Identify which cell holds the provided text, then report its [x, y] central coordinate. 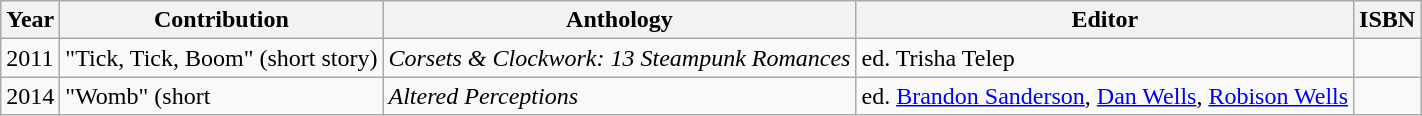
Editor [1105, 20]
Corsets & Clockwork: 13 Steampunk Romances [620, 58]
2011 [30, 58]
ed. Brandon Sanderson, Dan Wells, Robison Wells [1105, 96]
ISBN [1388, 20]
Anthology [620, 20]
"Womb" (short [222, 96]
Contribution [222, 20]
Altered Perceptions [620, 96]
Year [30, 20]
"Tick, Tick, Boom" (short story) [222, 58]
2014 [30, 96]
ed. Trisha Telep [1105, 58]
